Capture the cell that displays the provided text and extract its (X, Y) central coordinate. 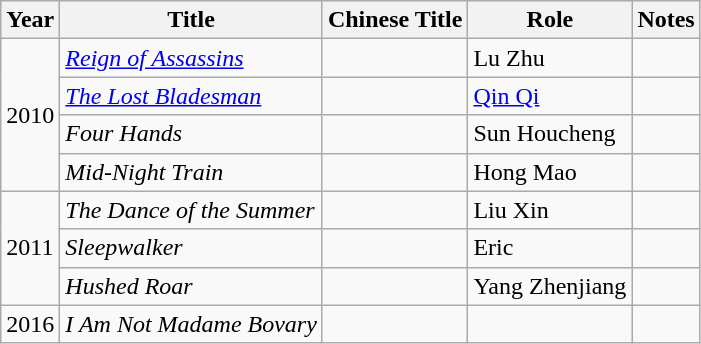
Notes (666, 20)
The Lost Bladesman (192, 96)
2011 (30, 248)
Year (30, 20)
Eric (550, 248)
Title (192, 20)
Lu Zhu (550, 58)
2016 (30, 324)
I Am Not Madame Bovary (192, 324)
2010 (30, 115)
Yang Zhenjiang (550, 286)
Reign of Assassins (192, 58)
Sleepwalker (192, 248)
Hong Mao (550, 172)
Role (550, 20)
Chinese Title (395, 20)
The Dance of the Summer (192, 210)
Mid-Night Train (192, 172)
Qin Qi (550, 96)
Liu Xin (550, 210)
Four Hands (192, 134)
Hushed Roar (192, 286)
Sun Houcheng (550, 134)
